Determine the (x, y) coordinate at the center of the cell enclosing the given text.  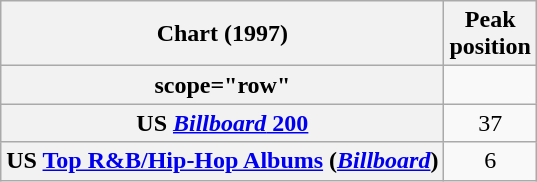
scope="row" (222, 85)
US Top R&B/Hip-Hop Albums (Billboard) (222, 161)
37 (490, 123)
6 (490, 161)
Chart (1997) (222, 34)
US Billboard 200 (222, 123)
Peak position (490, 34)
